Pinpoint the cell where the given text exists, returning its [x, y] midpoint coordinate. 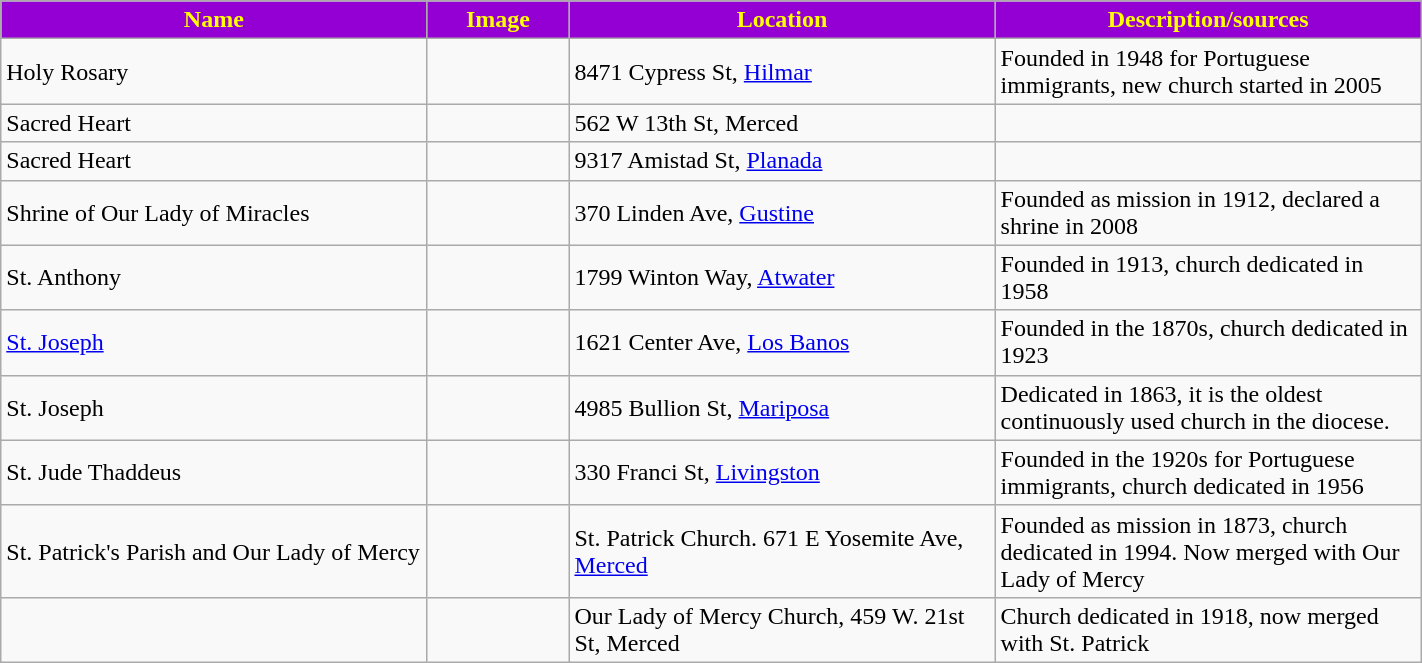
1621 Center Ave, Los Banos [782, 342]
9317 Amistad St, Planada [782, 161]
1799 Winton Way, Atwater [782, 278]
St. Jude Thaddeus [214, 472]
8471 Cypress St, Hilmar [782, 72]
St. Patrick Church. 671 E Yosemite Ave, Merced [782, 551]
4985 Bullion St, Mariposa [782, 408]
Founded in 1913, church dedicated in 1958 [1208, 278]
Shrine of Our Lady of Miracles [214, 212]
St. Anthony [214, 278]
Image [498, 20]
Our Lady of Mercy Church, 459 W. 21st St, Merced [782, 630]
Location [782, 20]
Name [214, 20]
Holy Rosary [214, 72]
Description/sources [1208, 20]
Founded in the 1920s for Portuguese immigrants, church dedicated in 1956 [1208, 472]
562 W 13th St, Merced [782, 123]
370 Linden Ave, Gustine [782, 212]
Church dedicated in 1918, now merged with St. Patrick [1208, 630]
330 Franci St, Livingston [782, 472]
Founded in 1948 for Portuguese immigrants, new church started in 2005 [1208, 72]
St. Patrick's Parish and Our Lady of Mercy [214, 551]
Founded as mission in 1912, declared a shrine in 2008 [1208, 212]
Founded as mission in 1873, church dedicated in 1994. Now merged with Our Lady of Mercy [1208, 551]
Founded in the 1870s, church dedicated in 1923 [1208, 342]
Dedicated in 1863, it is the oldest continuously used church in the diocese. [1208, 408]
